Extract the (x, y) coordinate from the center of the cell holding the provided text.  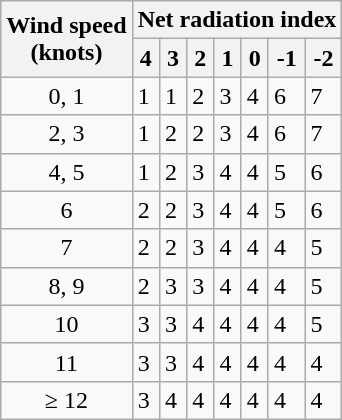
-2 (324, 58)
8, 9 (66, 286)
4, 5 (66, 172)
0 (254, 58)
0, 1 (66, 96)
2, 3 (66, 134)
11 (66, 362)
10 (66, 324)
-1 (286, 58)
Wind speed (knots) (66, 39)
≥ 12 (66, 400)
Net radiation index (237, 20)
